Output the [X, Y] coordinate of the center of the cell containing the given text.  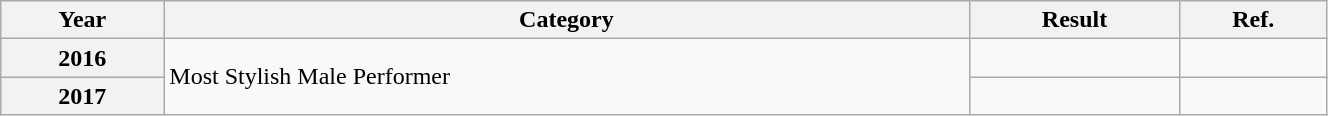
Ref. [1253, 20]
2016 [82, 58]
Most Stylish Male Performer [566, 77]
Year [82, 20]
Category [566, 20]
Result [1074, 20]
2017 [82, 96]
